Return [x, y] of the center of cell containing provided text 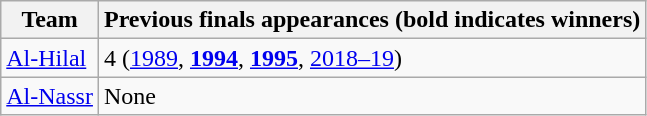
Team [50, 20]
None [372, 96]
4 (1989, 1994, 1995, 2018–19) [372, 58]
Previous finals appearances (bold indicates winners) [372, 20]
Al-Nassr [50, 96]
Al-Hilal [50, 58]
